Find where the given text appears and provide that cell's center as (X, Y) coordinate. 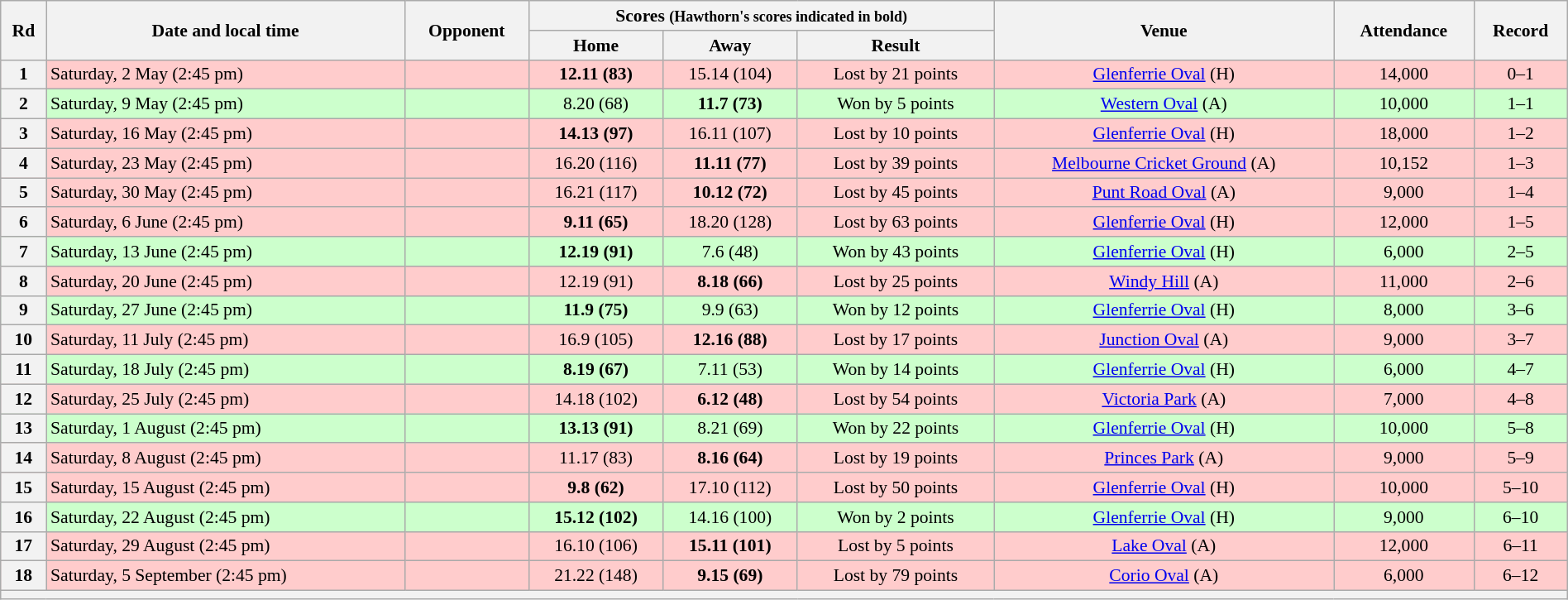
8 (23, 281)
Lost by 10 points (896, 134)
Away (730, 46)
Saturday, 30 May (2:45 pm) (225, 193)
Lost by 54 points (896, 399)
16.11 (107) (730, 134)
10.12 (72) (730, 193)
16.20 (116) (595, 163)
Venue (1164, 30)
2 (23, 104)
Attendance (1404, 30)
5–9 (1520, 458)
16.9 (105) (595, 340)
3 (23, 134)
18,000 (1404, 134)
Junction Oval (A) (1164, 340)
Saturday, 1 August (2:45 pm) (225, 429)
14.13 (97) (595, 134)
Lost by 79 points (896, 576)
8.19 (67) (595, 370)
Saturday, 8 August (2:45 pm) (225, 458)
Saturday, 6 June (2:45 pm) (225, 223)
5–10 (1520, 487)
6–12 (1520, 576)
Saturday, 18 July (2:45 pm) (225, 370)
Scores (Hawthorn's scores indicated in bold) (761, 16)
Western Oval (A) (1164, 104)
3–6 (1520, 310)
4 (23, 163)
Won by 43 points (896, 252)
14.18 (102) (595, 399)
Rd (23, 30)
Lost by 17 points (896, 340)
Lost by 19 points (896, 458)
8.16 (64) (730, 458)
8.20 (68) (595, 104)
13.13 (91) (595, 429)
8.21 (69) (730, 429)
9 (23, 310)
1–3 (1520, 163)
Date and local time (225, 30)
Princes Park (A) (1164, 458)
18.20 (128) (730, 223)
Lost by 45 points (896, 193)
Lost by 50 points (896, 487)
Lost by 39 points (896, 163)
1–5 (1520, 223)
Corio Oval (A) (1164, 576)
Saturday, 22 August (2:45 pm) (225, 517)
15.14 (104) (730, 74)
Saturday, 11 July (2:45 pm) (225, 340)
9.11 (65) (595, 223)
Lost by 21 points (896, 74)
Opponent (466, 30)
Record (1520, 30)
12 (23, 399)
Won by 12 points (896, 310)
Saturday, 5 September (2:45 pm) (225, 576)
6.12 (48) (730, 399)
Result (896, 46)
Saturday, 9 May (2:45 pm) (225, 104)
15.12 (102) (595, 517)
Lost by 25 points (896, 281)
15 (23, 487)
10 (23, 340)
Saturday, 20 June (2:45 pm) (225, 281)
Saturday, 16 May (2:45 pm) (225, 134)
5 (23, 193)
11 (23, 370)
Lost by 5 points (896, 546)
5–8 (1520, 429)
11,000 (1404, 281)
7.11 (53) (730, 370)
7.6 (48) (730, 252)
Saturday, 25 July (2:45 pm) (225, 399)
6–10 (1520, 517)
Melbourne Cricket Ground (A) (1164, 163)
12.11 (83) (595, 74)
Saturday, 15 August (2:45 pm) (225, 487)
Home (595, 46)
0–1 (1520, 74)
11.17 (83) (595, 458)
1–4 (1520, 193)
2–6 (1520, 281)
17 (23, 546)
14 (23, 458)
6–11 (1520, 546)
Won by 5 points (896, 104)
Saturday, 2 May (2:45 pm) (225, 74)
Won by 22 points (896, 429)
Won by 2 points (896, 517)
13 (23, 429)
17.10 (112) (730, 487)
18 (23, 576)
1–2 (1520, 134)
Lost by 63 points (896, 223)
Punt Road Oval (A) (1164, 193)
9.8 (62) (595, 487)
16 (23, 517)
6 (23, 223)
Saturday, 27 June (2:45 pm) (225, 310)
12.16 (88) (730, 340)
16.10 (106) (595, 546)
Lake Oval (A) (1164, 546)
Saturday, 13 June (2:45 pm) (225, 252)
9.9 (63) (730, 310)
1–1 (1520, 104)
Windy Hill (A) (1164, 281)
14,000 (1404, 74)
9.15 (69) (730, 576)
Won by 14 points (896, 370)
14.16 (100) (730, 517)
3–7 (1520, 340)
2–5 (1520, 252)
Victoria Park (A) (1164, 399)
4–8 (1520, 399)
10,152 (1404, 163)
Saturday, 23 May (2:45 pm) (225, 163)
8.18 (66) (730, 281)
16.21 (117) (595, 193)
11.9 (75) (595, 310)
7 (23, 252)
21.22 (148) (595, 576)
15.11 (101) (730, 546)
1 (23, 74)
Saturday, 29 August (2:45 pm) (225, 546)
4–7 (1520, 370)
7,000 (1404, 399)
11.7 (73) (730, 104)
8,000 (1404, 310)
11.11 (77) (730, 163)
